For the text-containing cell, return its midpoint in (x, y) coordinate format. 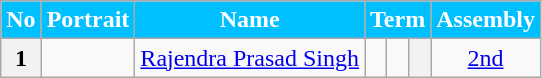
Rajendra Prasad Singh (250, 58)
No (21, 20)
2nd (486, 58)
1 (21, 58)
Name (250, 20)
Term (398, 20)
Assembly (486, 20)
Portrait (88, 20)
